Detect which cell encompasses the target text, then output its [X, Y] center coordinate. 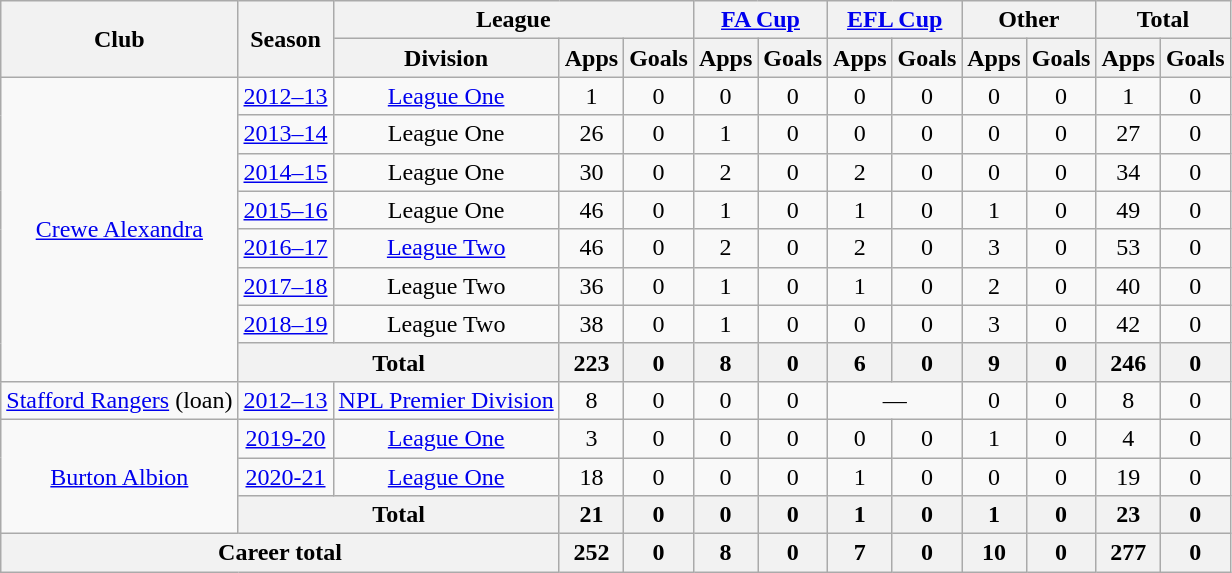
Club [120, 39]
38 [591, 324]
Burton Albion [120, 476]
2020-21 [286, 477]
18 [591, 477]
2019-20 [286, 438]
19 [1128, 477]
26 [591, 134]
4 [1128, 438]
Season [286, 39]
— [895, 400]
21 [591, 515]
Other [1029, 20]
2018–19 [286, 324]
34 [1128, 172]
223 [591, 362]
2014–15 [286, 172]
2016–17 [286, 248]
Division [446, 58]
30 [591, 172]
277 [1128, 553]
Stafford Rangers (loan) [120, 400]
252 [591, 553]
7 [860, 553]
6 [860, 362]
53 [1128, 248]
Career total [280, 553]
27 [1128, 134]
EFL Cup [895, 20]
2015–16 [286, 210]
FA Cup [760, 20]
246 [1128, 362]
9 [994, 362]
23 [1128, 515]
42 [1128, 324]
League [513, 20]
Crewe Alexandra [120, 229]
NPL Premier Division [446, 400]
2013–14 [286, 134]
36 [591, 286]
49 [1128, 210]
40 [1128, 286]
10 [994, 553]
2017–18 [286, 286]
